Determine the (x, y) coordinate at the center of the cell enclosing the given text.  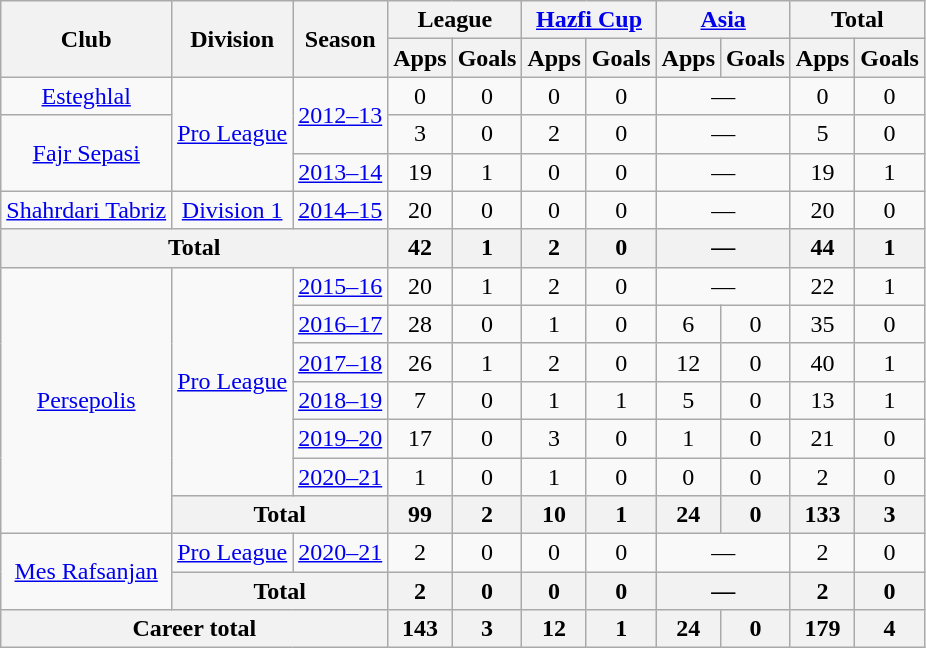
2019–20 (340, 438)
28 (420, 324)
2013–14 (340, 172)
179 (822, 629)
League (455, 20)
22 (822, 286)
26 (420, 362)
2017–18 (340, 362)
21 (822, 438)
Division (232, 39)
13 (822, 400)
10 (554, 515)
133 (822, 515)
42 (420, 248)
Fajr Sepasi (86, 153)
Division 1 (232, 210)
Career total (194, 629)
40 (822, 362)
2018–19 (340, 400)
143 (420, 629)
35 (822, 324)
44 (822, 248)
17 (420, 438)
2016–17 (340, 324)
Club (86, 39)
Esteghlal (86, 96)
7 (420, 400)
2015–16 (340, 286)
Shahrdari Tabriz (86, 210)
Hazfi Cup (589, 20)
Persepolis (86, 400)
2014–15 (340, 210)
4 (890, 629)
Asia (723, 20)
Season (340, 39)
99 (420, 515)
Mes Rafsanjan (86, 572)
6 (688, 324)
2012–13 (340, 115)
